Return (X, Y) of the center of cell containing provided text 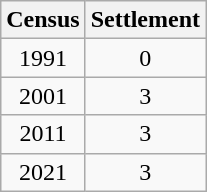
2021 (43, 172)
0 (145, 58)
Census (43, 20)
2011 (43, 134)
2001 (43, 96)
Settlement (145, 20)
1991 (43, 58)
